Pinpoint the cell where the given text exists, returning its [x, y] midpoint coordinate. 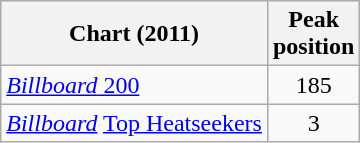
Billboard 200 [134, 85]
Peakposition [313, 34]
185 [313, 85]
3 [313, 123]
Billboard Top Heatseekers [134, 123]
Chart (2011) [134, 34]
